Identify which cell holds the provided text, then report its [x, y] central coordinate. 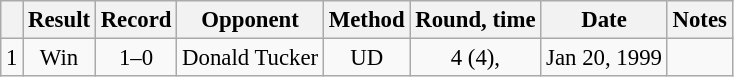
Result [60, 20]
Jan 20, 1999 [604, 58]
Method [366, 20]
1–0 [136, 58]
1 [12, 58]
Win [60, 58]
Date [604, 20]
Donald Tucker [250, 58]
UD [366, 58]
Round, time [476, 20]
Notes [700, 20]
Record [136, 20]
4 (4), [476, 58]
Opponent [250, 20]
